Return the (X, Y) coordinate for the center point of the cell that contains the specified text.  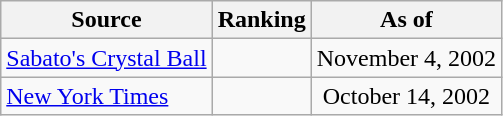
New York Times (106, 96)
October 14, 2002 (406, 96)
Sabato's Crystal Ball (106, 58)
November 4, 2002 (406, 58)
Ranking (262, 20)
As of (406, 20)
Source (106, 20)
